For the text-containing cell, return its midpoint in (x, y) coordinate format. 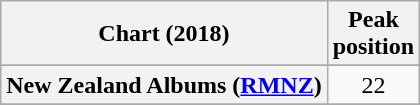
22 (373, 85)
Chart (2018) (164, 34)
Peakposition (373, 34)
New Zealand Albums (RMNZ) (164, 85)
